Find where the given text appears and provide that cell's center as (X, Y) coordinate. 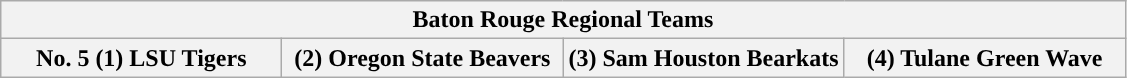
(4) Tulane Green Wave (984, 58)
Baton Rouge Regional Teams (563, 20)
No. 5 (1) LSU Tigers (142, 58)
(2) Oregon State Beavers (422, 58)
(3) Sam Houston Bearkats (704, 58)
